Extract the (x, y) coordinate from the center of the cell holding the provided text.  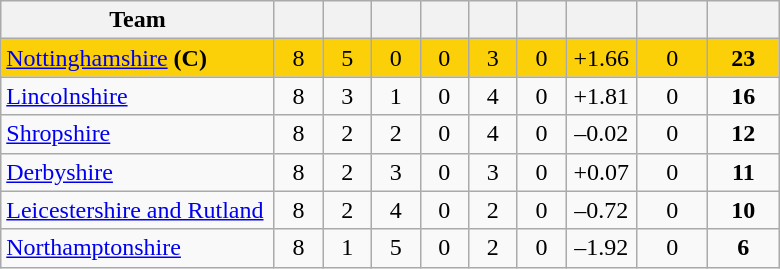
Leicestershire and Rutland (138, 210)
12 (744, 134)
+1.81 (602, 96)
Derbyshire (138, 172)
6 (744, 248)
Northamptonshire (138, 248)
+0.07 (602, 172)
+1.66 (602, 58)
–0.02 (602, 134)
–1.92 (602, 248)
10 (744, 210)
16 (744, 96)
11 (744, 172)
23 (744, 58)
Team (138, 20)
Lincolnshire (138, 96)
–0.72 (602, 210)
Shropshire (138, 134)
Nottinghamshire (C) (138, 58)
